Detect which cell encompasses the target text, then output its [X, Y] center coordinate. 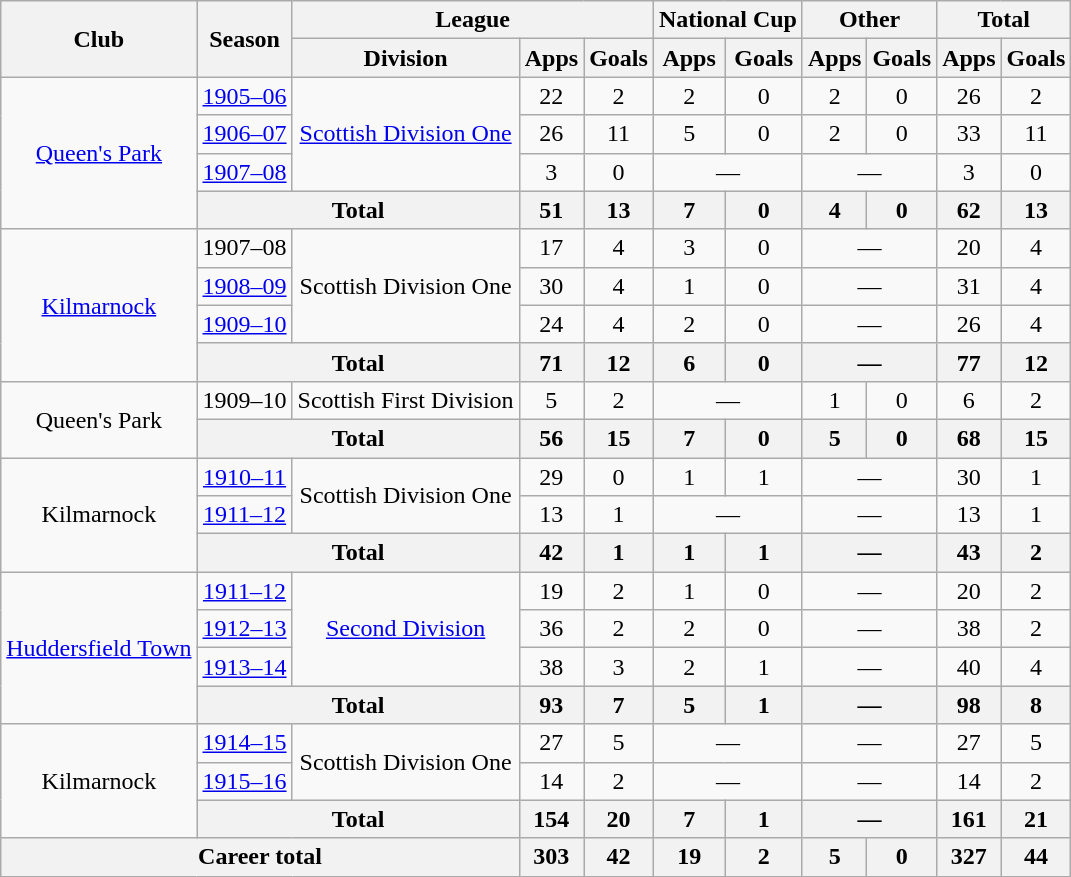
National Cup [728, 20]
93 [551, 705]
36 [551, 629]
154 [551, 819]
31 [969, 286]
Huddersfield Town [99, 648]
51 [551, 210]
24 [551, 324]
1914–15 [244, 743]
303 [551, 857]
22 [551, 96]
League [472, 20]
1910–11 [244, 477]
Scottish First Division [406, 400]
1913–14 [244, 667]
Career total [260, 857]
Season [244, 39]
56 [551, 438]
43 [969, 553]
327 [969, 857]
Club [99, 39]
77 [969, 362]
1905–06 [244, 96]
68 [969, 438]
29 [551, 477]
40 [969, 667]
62 [969, 210]
21 [1036, 819]
Other [869, 20]
8 [1036, 705]
1912–13 [244, 629]
Division [406, 58]
1908–09 [244, 286]
71 [551, 362]
44 [1036, 857]
Second Division [406, 629]
33 [969, 134]
17 [551, 248]
1906–07 [244, 134]
161 [969, 819]
98 [969, 705]
1915–16 [244, 781]
